Output the [X, Y] coordinate of the center of the cell containing the given text.  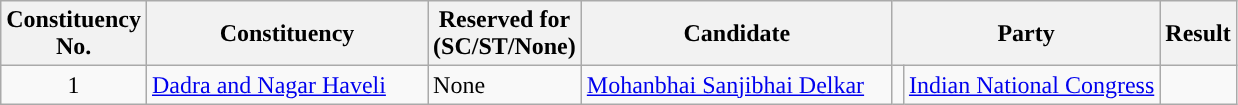
Reserved for(SC/ST/None) [505, 34]
Result [1198, 34]
Constituency No. [74, 34]
Indian National Congress [1031, 85]
Dadra and Nagar Haveli [286, 85]
Mohanbhai Sanjibhai Delkar [736, 85]
Party [1026, 34]
Candidate [736, 34]
None [505, 85]
1 [74, 85]
Constituency [286, 34]
